For the text-containing cell, return its midpoint in (x, y) coordinate format. 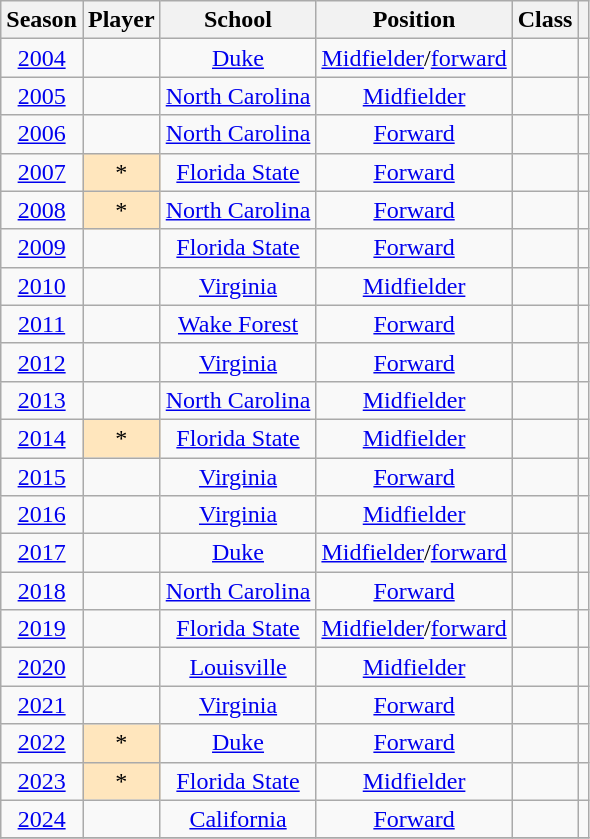
2019 (42, 629)
2005 (42, 96)
Class (545, 20)
2016 (42, 515)
2018 (42, 591)
2020 (42, 667)
2009 (42, 248)
2006 (42, 134)
2017 (42, 553)
2024 (42, 819)
2023 (42, 781)
2010 (42, 286)
2013 (42, 400)
2004 (42, 58)
2007 (42, 172)
Louisville (238, 667)
2014 (42, 438)
Wake Forest (238, 324)
2008 (42, 210)
Position (414, 20)
Season (42, 20)
2011 (42, 324)
2022 (42, 743)
2012 (42, 362)
Player (121, 20)
2021 (42, 705)
School (238, 20)
California (238, 819)
2015 (42, 477)
